Determine the (X, Y) coordinate at the center of the cell enclosing the given text.  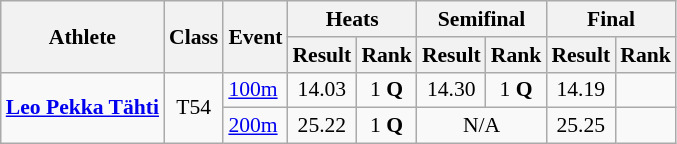
N/A (482, 126)
25.22 (322, 126)
Event (255, 36)
Leo Pekka Tähti (82, 108)
T54 (194, 108)
200m (255, 126)
Heats (352, 19)
100m (255, 90)
Class (194, 36)
25.25 (580, 126)
Athlete (82, 36)
Semifinal (482, 19)
Final (610, 19)
14.30 (452, 90)
14.03 (322, 90)
14.19 (580, 90)
